Capture the cell that displays the provided text and extract its [x, y] central coordinate. 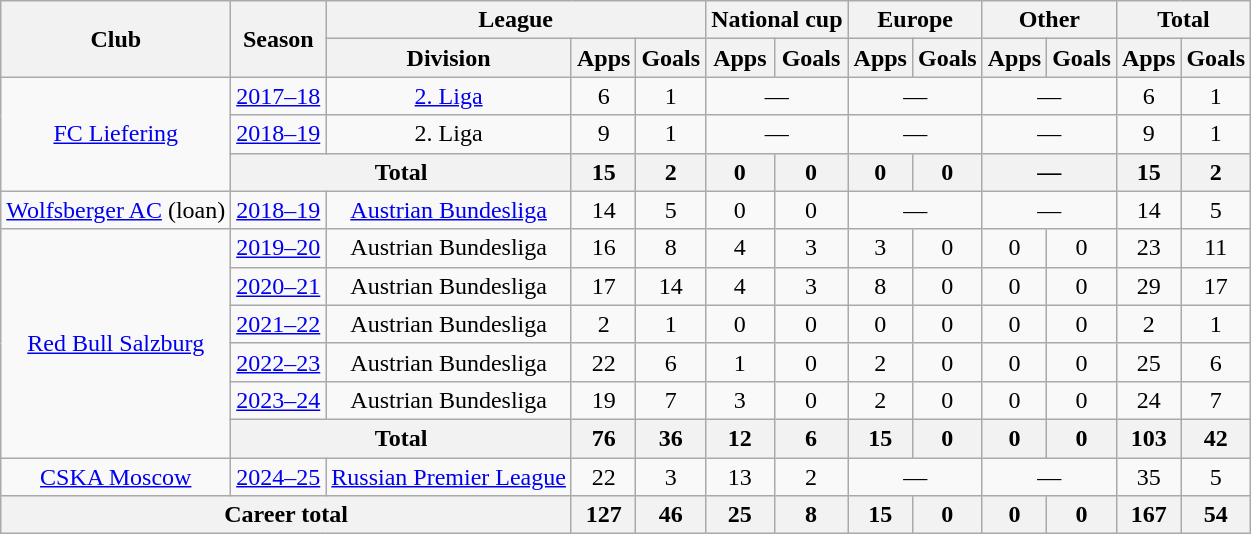
76 [603, 438]
2023–24 [278, 400]
13 [740, 477]
29 [1148, 286]
2019–20 [278, 248]
Division [449, 58]
127 [603, 515]
16 [603, 248]
Red Bull Salzburg [116, 343]
36 [671, 438]
Club [116, 39]
35 [1148, 477]
2022–23 [278, 362]
2024–25 [278, 477]
Europe [915, 20]
42 [1216, 438]
Career total [286, 515]
24 [1148, 400]
54 [1216, 515]
2021–22 [278, 324]
46 [671, 515]
12 [740, 438]
2017–18 [278, 96]
Other [1049, 20]
2020–21 [278, 286]
Russian Premier League [449, 477]
National cup [777, 20]
23 [1148, 248]
103 [1148, 438]
League [516, 20]
CSKA Moscow [116, 477]
FC Liefering [116, 134]
Wolfsberger AC (loan) [116, 210]
167 [1148, 515]
Season [278, 39]
19 [603, 400]
11 [1216, 248]
